Provide the (x, y) coordinate of the cell's center where the given text is located.  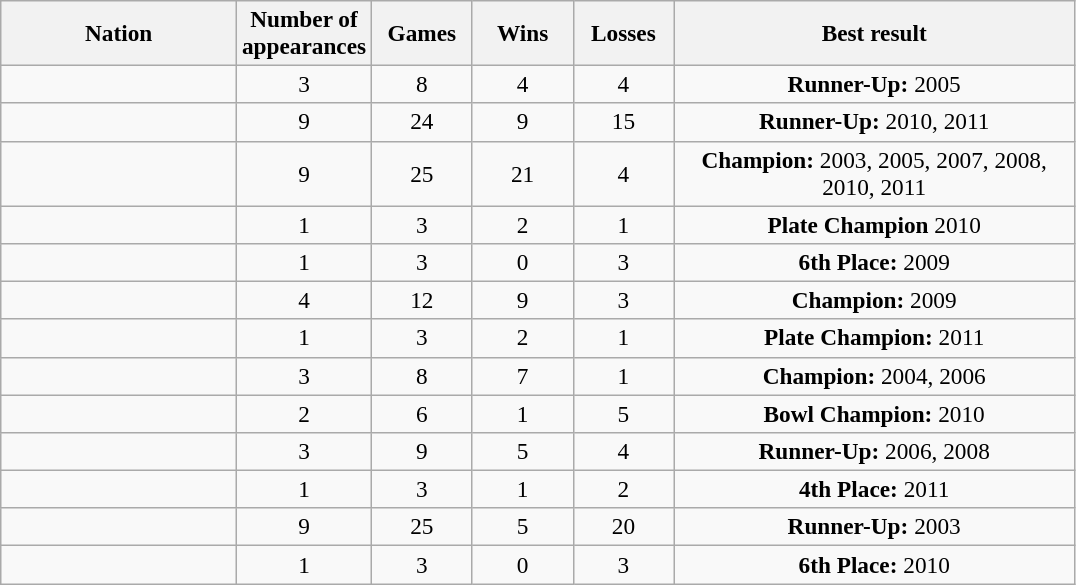
6 (422, 413)
7 (522, 376)
Champion: 2009 (874, 300)
12 (422, 300)
20 (624, 527)
Runner-Up: 2005 (874, 84)
Number of appearances (304, 32)
Runner-Up: 2006, 2008 (874, 451)
Bowl Champion: 2010 (874, 413)
Games (422, 32)
Champion: 2003, 2005, 2007, 2008, 2010, 2011 (874, 174)
Wins (522, 32)
21 (522, 174)
Runner-Up: 2010, 2011 (874, 122)
Plate Champion 2010 (874, 224)
Best result (874, 32)
Nation (119, 32)
Champion: 2004, 2006 (874, 376)
4th Place: 2011 (874, 489)
Plate Champion: 2011 (874, 338)
Runner-Up: 2003 (874, 527)
24 (422, 122)
15 (624, 122)
Losses (624, 32)
6th Place: 2009 (874, 262)
6th Place: 2010 (874, 564)
